Extract the (X, Y) coordinate from the center of the cell holding the provided text.  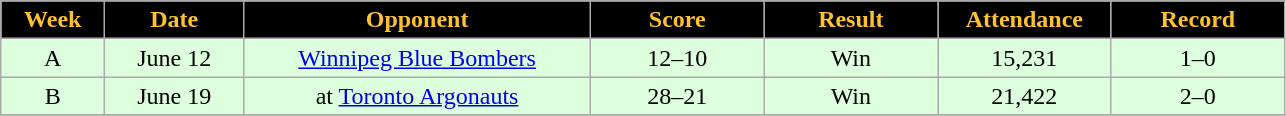
Result (850, 20)
12–10 (678, 58)
June 12 (174, 58)
1–0 (1198, 58)
Date (174, 20)
at Toronto Argonauts (418, 96)
Opponent (418, 20)
Winnipeg Blue Bombers (418, 58)
B (53, 96)
15,231 (1024, 58)
Record (1198, 20)
21,422 (1024, 96)
A (53, 58)
Score (678, 20)
2–0 (1198, 96)
28–21 (678, 96)
June 19 (174, 96)
Attendance (1024, 20)
Week (53, 20)
